Find where the given text appears and provide that cell's center as (X, Y) coordinate. 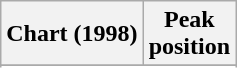
Chart (1998) (72, 34)
Peakposition (189, 34)
